Identify which cell holds the provided text, then report its [X, Y] central coordinate. 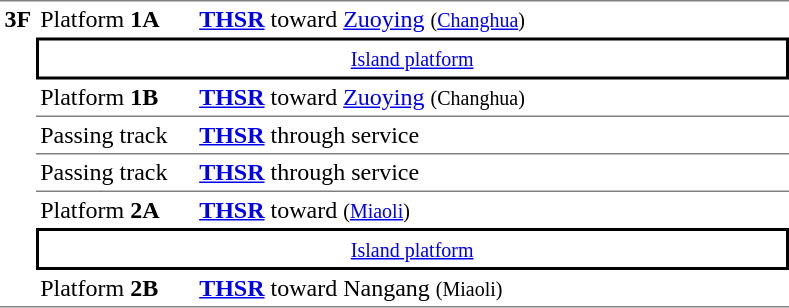
Platform 1A [116, 19]
Platform 1B [116, 99]
3F [18, 154]
THSR toward Nangang (Miaoli) [492, 289]
Platform 2A [116, 210]
THSR toward (Miaoli) [492, 210]
Platform 2B [116, 289]
